Return (x, y) of the center of cell containing provided text 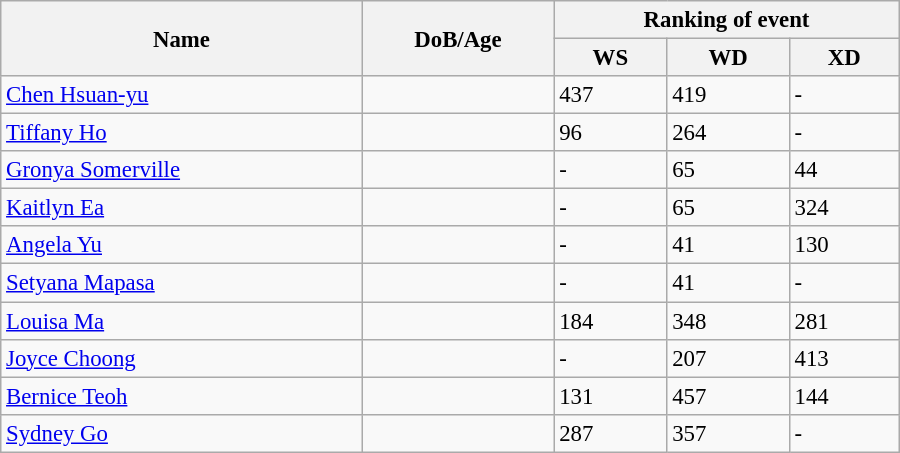
Sydney Go (182, 433)
131 (610, 396)
130 (844, 245)
419 (728, 95)
437 (610, 95)
184 (610, 321)
Louisa Ma (182, 321)
Gronya Somerville (182, 170)
96 (610, 133)
457 (728, 396)
281 (844, 321)
287 (610, 433)
Chen Hsuan-yu (182, 95)
Tiffany Ho (182, 133)
DoB/Age (458, 38)
Ranking of event (726, 20)
357 (728, 433)
WD (728, 58)
Joyce Choong (182, 358)
Name (182, 38)
324 (844, 208)
207 (728, 358)
144 (844, 396)
413 (844, 358)
264 (728, 133)
348 (728, 321)
XD (844, 58)
Bernice Teoh (182, 396)
Setyana Mapasa (182, 283)
Kaitlyn Ea (182, 208)
WS (610, 58)
Angela Yu (182, 245)
44 (844, 170)
